Determine the (X, Y) coordinate at the center of the cell enclosing the given text.  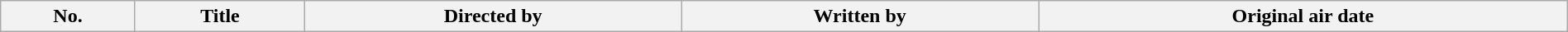
Directed by (493, 16)
No. (68, 16)
Original air date (1303, 16)
Title (220, 16)
Written by (860, 16)
